For the text-containing cell, return its midpoint in (X, Y) coordinate format. 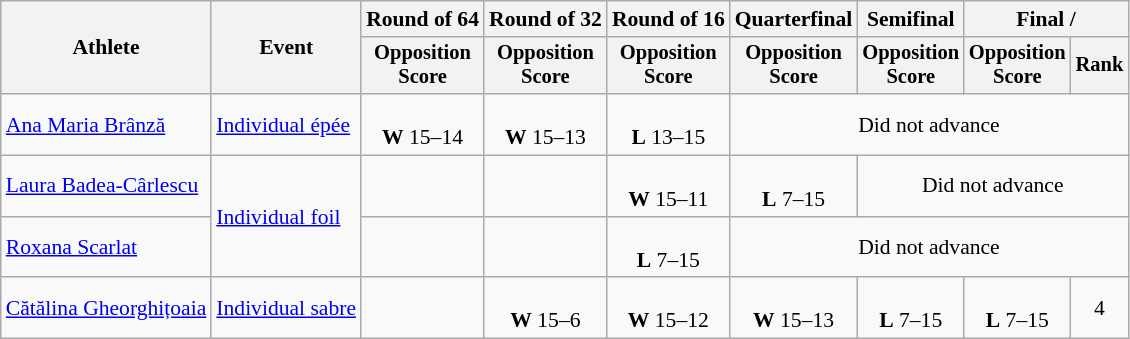
Cătălina Gheorghițoaia (106, 308)
Individual sabre (286, 308)
Round of 64 (422, 19)
Final / (1046, 19)
Semifinal (910, 19)
Laura Badea-Cârlescu (106, 186)
L 13–15 (668, 124)
Quarterfinal (794, 19)
W 15–14 (422, 124)
Individual épée (286, 124)
W 15–12 (668, 308)
W 15–6 (546, 308)
Event (286, 48)
Round of 32 (546, 19)
Roxana Scarlat (106, 248)
Round of 16 (668, 19)
Ana Maria Brânză (106, 124)
Rank (1100, 66)
Athlete (106, 48)
4 (1100, 308)
Individual foil (286, 217)
W 15–11 (668, 186)
